Output the (x, y) coordinate of the center of the cell containing the given text.  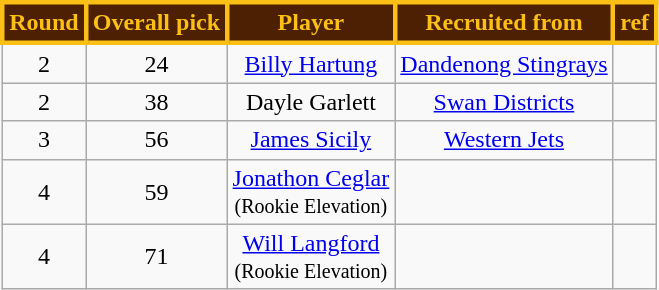
71 (156, 256)
Round (44, 22)
Swan Districts (504, 102)
Overall pick (156, 22)
3 (44, 140)
24 (156, 63)
Will Langford(Rookie Elevation) (311, 256)
Jonathon Ceglar(Rookie Elevation) (311, 192)
38 (156, 102)
56 (156, 140)
Western Jets (504, 140)
Recruited from (504, 22)
59 (156, 192)
Player (311, 22)
James Sicily (311, 140)
Dayle Garlett (311, 102)
Billy Hartung (311, 63)
Dandenong Stingrays (504, 63)
ref (634, 22)
